From the cell containing the given text, extract its center point as (x, y) coordinate. 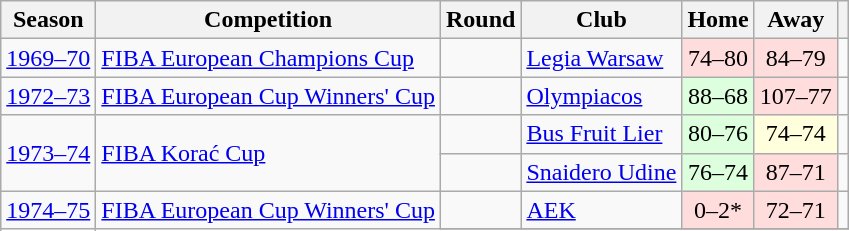
Snaidero Udine (602, 172)
76–74 (718, 172)
Club (602, 20)
Away (796, 20)
1972–73 (48, 96)
Season (48, 20)
Competition (268, 20)
Bus Fruit Lier (602, 134)
74–80 (718, 58)
Round (480, 20)
Olympiacos (602, 96)
FIBA European Champions Cup (268, 58)
1974–75 (48, 210)
1973–74 (48, 153)
AEK (602, 210)
107–77 (796, 96)
80–76 (718, 134)
87–71 (796, 172)
74–74 (796, 134)
88–68 (718, 96)
Home (718, 20)
84–79 (796, 58)
72–71 (796, 210)
0–2* (718, 210)
1969–70 (48, 58)
FIBA Korać Cup (268, 153)
Legia Warsaw (602, 58)
